Search for the cell housing the specified text and yield its (x, y) center coordinate. 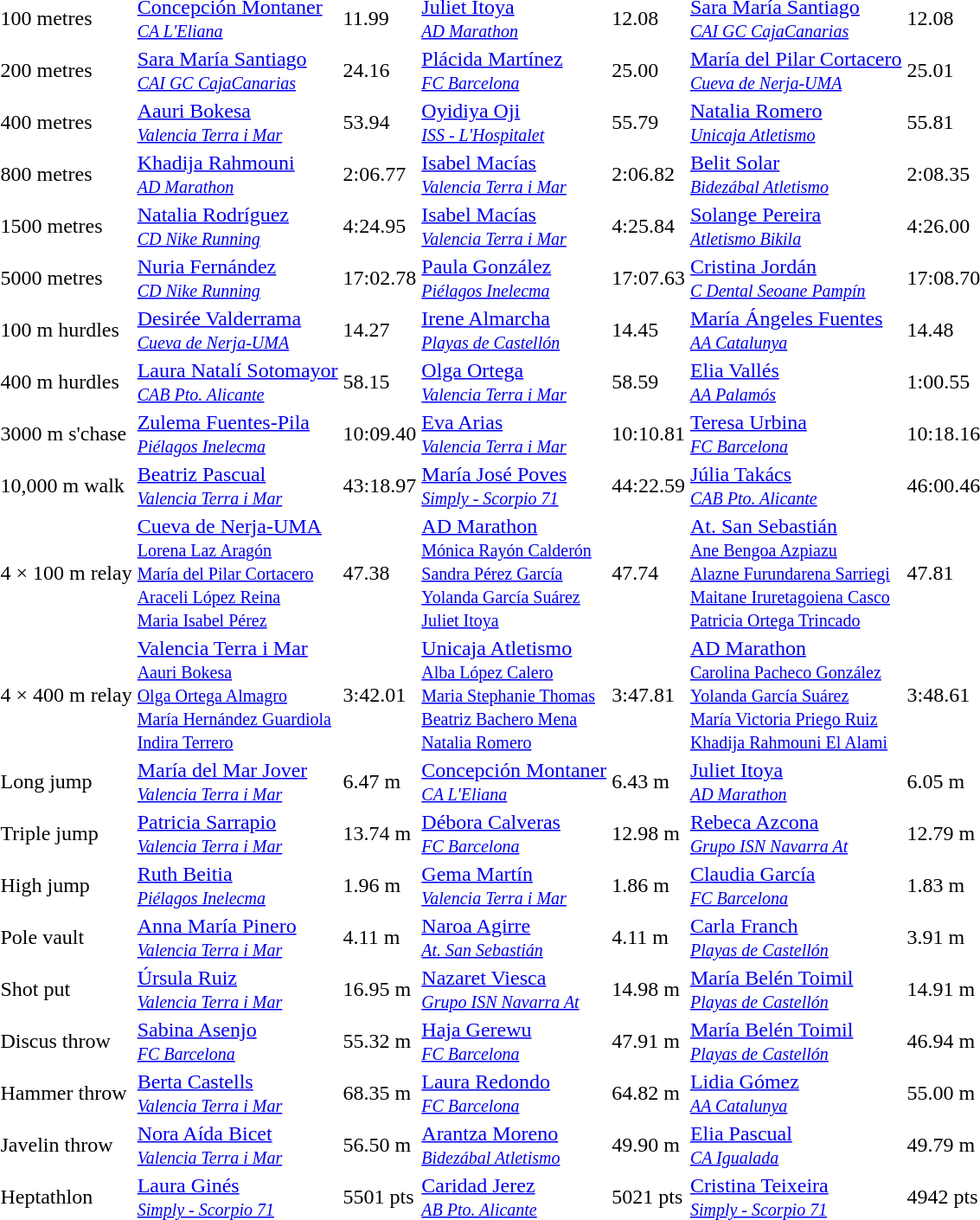
14.27 (380, 331)
3:42.01 (380, 695)
Patricia SarrapioValencia Terra i Mar (237, 834)
Aauri BokesaValencia Terra i Mar (237, 123)
At. San SebastiánAne Bengoa AzpiazuAlazne Furundarena SarriegiMaitane Iruretagoiena CascoPatricia Ortega Trincado (796, 573)
68.35 m (380, 1094)
Zulema Fuentes-PilaPiélagos Inelecma (237, 434)
Teresa UrbinaFC Barcelona (796, 434)
Arantza MorenoBidezábal Atletismo (514, 1146)
2:06.77 (380, 175)
Beatriz PascualValencia Terra i Mar (237, 486)
AD MarathonMónica Rayón CalderónSandra Pérez GarcíaYolanda García SuárezJuliet Itoya (514, 573)
43:18.97 (380, 486)
53.94 (380, 123)
1.96 m (380, 886)
56.50 m (380, 1146)
Juliet ItoyaAD Marathon (796, 782)
Paula GonzálezPiélagos Inelecma (514, 279)
Valencia Terra i MarAauri BokesaOlga Ortega AlmagroMaría Hernández GuardiolaIndira Terrero (237, 695)
58.15 (380, 382)
6.47 m (380, 782)
58.59 (649, 382)
47.38 (380, 573)
Berta CastellsValencia Terra i Mar (237, 1094)
64.82 m (649, 1094)
Claudia GarcíaFC Barcelona (796, 886)
12.98 m (649, 834)
10:10.81 (649, 434)
Cueva de Nerja-UMALorena Laz AragónMaría del Pilar CortaceroAraceli López ReinaMaria Isabel Pérez (237, 573)
Sabina AsenjoFC Barcelona (237, 1042)
Solange PereiraAtletismo Bikila (796, 227)
14.45 (649, 331)
Belit SolarBidezábal Atletismo (796, 175)
55.79 (649, 123)
Gema MartínValencia Terra i Mar (514, 886)
Rebeca AzconaGrupo ISN Navarra At (796, 834)
44:22.59 (649, 486)
1.86 m (649, 886)
Khadija RahmouniAD Marathon (237, 175)
Laura RedondoFC Barcelona (514, 1094)
Nuria FernándezCD Nike Running (237, 279)
2:06.82 (649, 175)
Júlia TakácsCAB Pto. Alicante (796, 486)
55.32 m (380, 1042)
Natalia RomeroUnicaja Atletismo (796, 123)
Elia VallésAA Palamós (796, 382)
14.98 m (649, 990)
Elia PascualCA Igualada (796, 1146)
17:07.63 (649, 279)
Cristina JordánC Dental Seoane Pampín (796, 279)
17:02.78 (380, 279)
Débora CalverasFC Barcelona (514, 834)
María del Mar JoverValencia Terra i Mar (237, 782)
13.74 m (380, 834)
Desirée ValderramaCueva de Nerja-UMA (237, 331)
Naroa AgirreAt. San Sebastián (514, 938)
Haja GerewuFC Barcelona (514, 1042)
6.43 m (649, 782)
Anna María PineroValencia Terra i Mar (237, 938)
Eva AriasValencia Terra i Mar (514, 434)
Concepción MontanerCA L'Eliana (514, 782)
24.16 (380, 71)
10:09.40 (380, 434)
Lidia GómezAA Catalunya (796, 1094)
Oyidiya OjiISS - L'Hospitalet (514, 123)
Úrsula RuizValencia Terra i Mar (237, 990)
47.74 (649, 573)
Laura Natalí SotomayorCAB Pto. Alicante (237, 382)
María Ángeles FuentesAA Catalunya (796, 331)
Plácida MartínezFC Barcelona (514, 71)
Natalia RodríguezCD Nike Running (237, 227)
Nora Aída BicetValencia Terra i Mar (237, 1146)
María del Pilar CortaceroCueva de Nerja-UMA (796, 71)
Olga OrtegaValencia Terra i Mar (514, 382)
4:25.84 (649, 227)
AD MarathonCarolina Pacheco GonzálezYolanda García SuárezMaría Victoria Priego RuizKhadija Rahmouni El Alami (796, 695)
Sara María SantiagoCAI GC CajaCanarias (237, 71)
49.90 m (649, 1146)
Unicaja AtletismoAlba López CaleroMaria Stephanie ThomasBeatriz Bachero MenaNatalia Romero (514, 695)
4:24.95 (380, 227)
María José PovesSimply - Scorpio 71 (514, 486)
25.00 (649, 71)
3:47.81 (649, 695)
Ruth BeitiaPiélagos Inelecma (237, 886)
Irene AlmarchaPlayas de Castellón (514, 331)
Nazaret ViescaGrupo ISN Navarra At (514, 990)
Carla FranchPlayas de Castellón (796, 938)
47.91 m (649, 1042)
16.95 m (380, 990)
